Capture the cell that displays the provided text and extract its (X, Y) central coordinate. 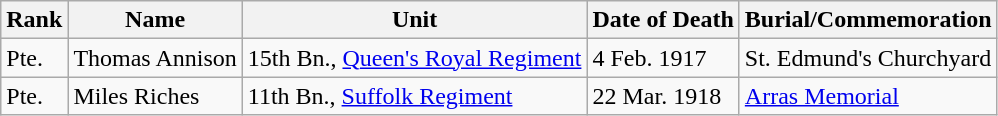
4 Feb. 1917 (663, 58)
Arras Memorial (868, 96)
Miles Riches (155, 96)
22 Mar. 1918 (663, 96)
Unit (414, 20)
St. Edmund's Churchyard (868, 58)
Rank (34, 20)
15th Bn., Queen's Royal Regiment (414, 58)
Burial/Commemoration (868, 20)
Name (155, 20)
Thomas Annison (155, 58)
Date of Death (663, 20)
11th Bn., Suffolk Regiment (414, 96)
